Extract the [x, y] coordinate from the center of the cell holding the provided text.  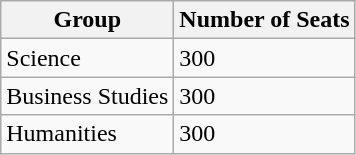
Group [88, 20]
Business Studies [88, 96]
Science [88, 58]
Humanities [88, 134]
Number of Seats [264, 20]
